Identify which cell holds the provided text, then report its (x, y) central coordinate. 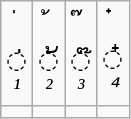
่ ◌່ ¹ (17, 54)
๋ ◌໋ ⁴ (113, 54)
้ ◌້ ² (49, 54)
๊ ◌໊ ³ (81, 54)
